Capture the cell that displays the provided text and extract its (x, y) central coordinate. 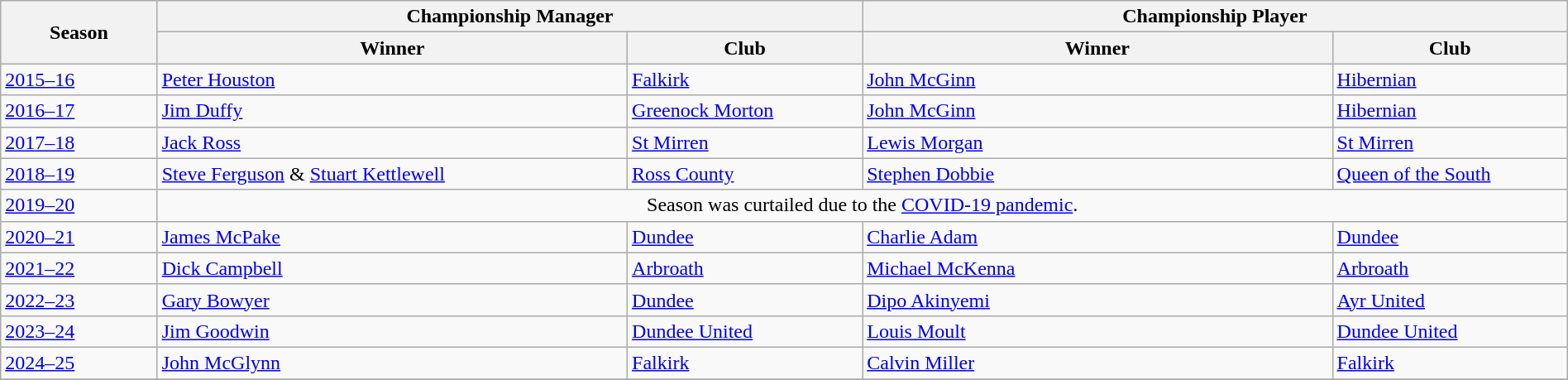
Jim Duffy (392, 111)
Greenock Morton (745, 111)
Queen of the South (1450, 174)
Peter Houston (392, 79)
John McGlynn (392, 363)
2017–18 (79, 142)
Jack Ross (392, 142)
Ayr United (1450, 300)
2019–20 (79, 205)
2018–19 (79, 174)
2016–17 (79, 111)
Louis Moult (1097, 331)
Stephen Dobbie (1097, 174)
2020–21 (79, 237)
Charlie Adam (1097, 237)
Ross County (745, 174)
Dipo Akinyemi (1097, 300)
Dick Campbell (392, 268)
Championship Player (1216, 17)
2021–22 (79, 268)
2024–25 (79, 363)
Lewis Morgan (1097, 142)
Steve Ferguson & Stuart Kettlewell (392, 174)
Calvin Miller (1097, 363)
Season (79, 32)
Gary Bowyer (392, 300)
James McPake (392, 237)
2015–16 (79, 79)
Championship Manager (509, 17)
Season was curtailed due to the COVID-19 pandemic. (862, 205)
Jim Goodwin (392, 331)
2023–24 (79, 331)
Michael McKenna (1097, 268)
2022–23 (79, 300)
